Capture the cell that displays the provided text and extract its (X, Y) central coordinate. 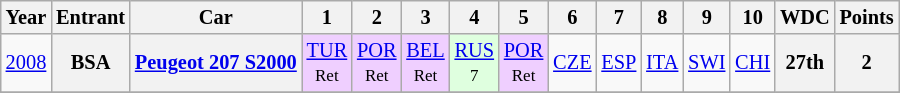
BSA (90, 63)
3 (425, 17)
Peugeot 207 S2000 (216, 63)
1 (327, 17)
Points (867, 17)
8 (662, 17)
RUS7 (474, 63)
Car (216, 17)
CZE (572, 63)
7 (618, 17)
CHI (752, 63)
6 (572, 17)
Year (26, 17)
TURRet (327, 63)
4 (474, 17)
10 (752, 17)
BELRet (425, 63)
ESP (618, 63)
WDC (805, 17)
5 (524, 17)
ITA (662, 63)
2008 (26, 63)
9 (706, 17)
27th (805, 63)
Entrant (90, 17)
SWI (706, 63)
